Identify which cell holds the provided text, then report its (x, y) central coordinate. 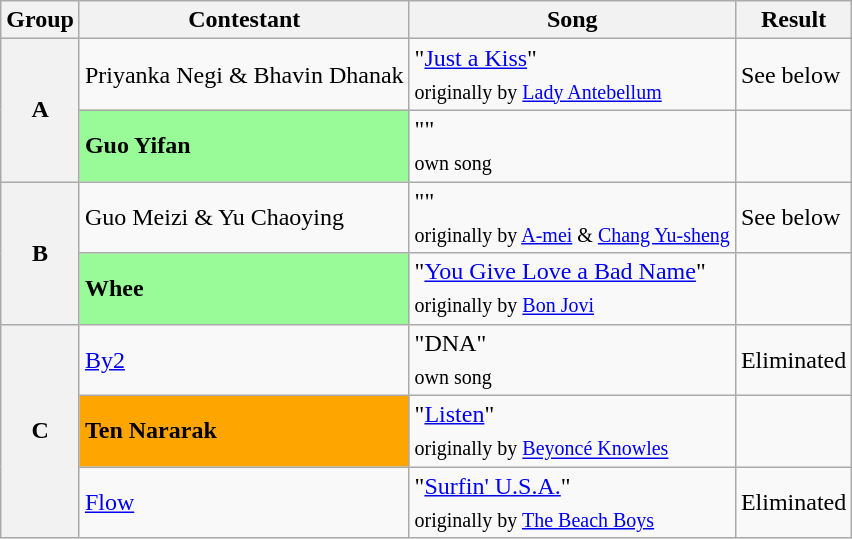
"Surfin' U.S.A."originally by The Beach Boys (572, 502)
A (40, 110)
Group (40, 20)
""originally by A-mei & Chang Yu-sheng (572, 218)
Priyanka Negi & Bhavin Dhanak (244, 74)
"DNA"own song (572, 360)
"Just a Kiss"originally by Lady Antebellum (572, 74)
Flow (244, 502)
Song (572, 20)
""own song (572, 146)
Result (793, 20)
Ten Nararak (244, 432)
Guo Meizi & Yu Chaoying (244, 218)
Guo Yifan (244, 146)
Whee (244, 288)
"You Give Love a Bad Name"originally by Bon Jovi (572, 288)
"Listen"originally by Beyoncé Knowles (572, 432)
By2 (244, 360)
Contestant (244, 20)
C (40, 431)
B (40, 254)
